Pinpoint the cell where the given text exists, returning its (x, y) midpoint coordinate. 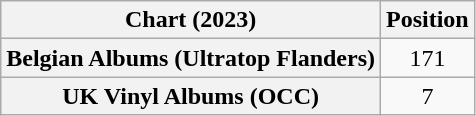
171 (428, 58)
Position (428, 20)
Chart (2023) (191, 20)
7 (428, 96)
Belgian Albums (Ultratop Flanders) (191, 58)
UK Vinyl Albums (OCC) (191, 96)
